Provide the [x, y] coordinate of the cell's center where the given text is located.  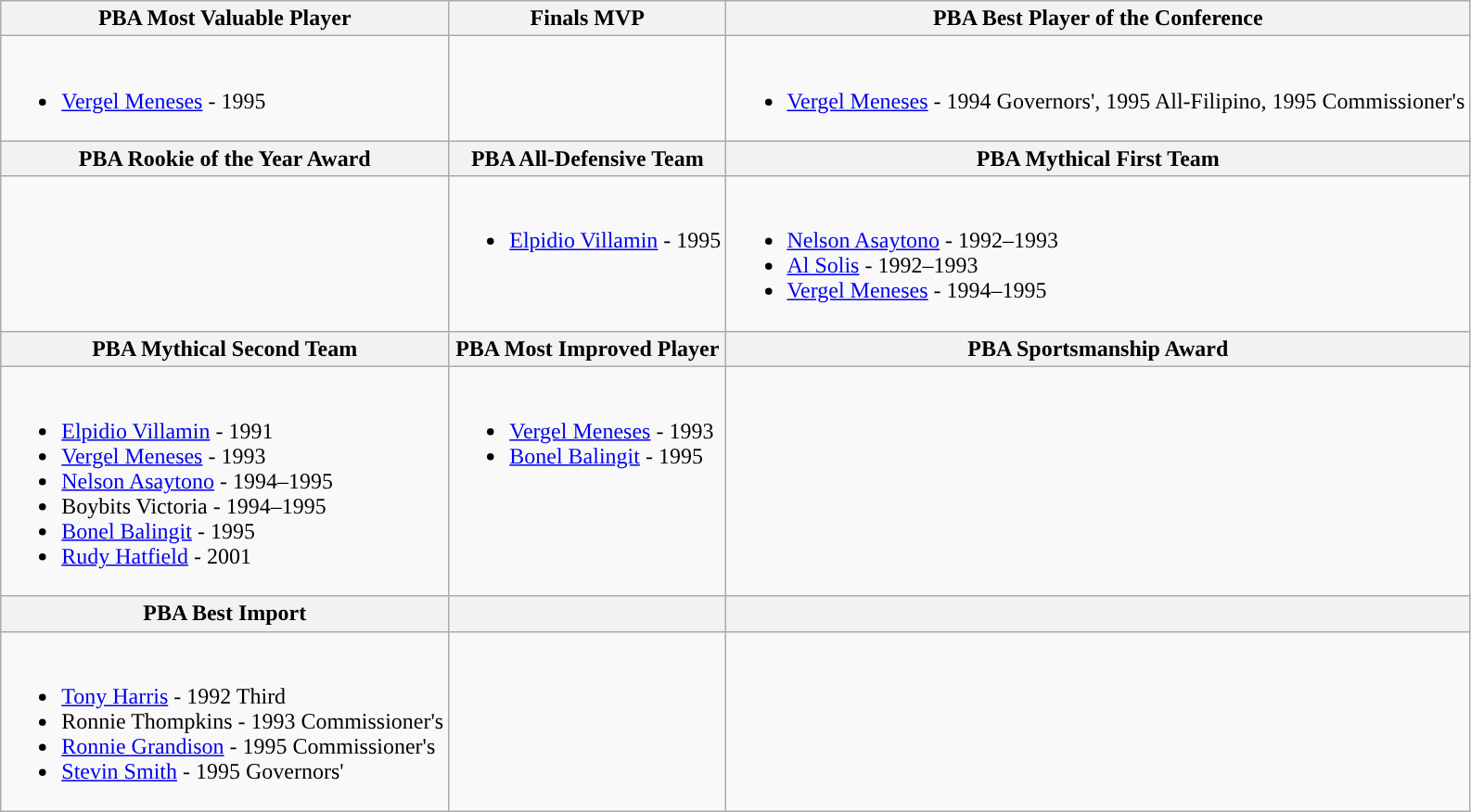
PBA Most Improved Player [588, 349]
PBA Sportsmanship Award [1098, 349]
PBA Best Import [224, 614]
PBA All-Defensive Team [588, 159]
Finals MVP [588, 19]
Vergel Meneses - 1993Bonel Balingit - 1995 [588, 481]
PBA Mythical Second Team [224, 349]
Elpidio Villamin - 1991Vergel Meneses - 1993Nelson Asaytono - 1994–1995Boybits Victoria - 1994–1995Bonel Balingit - 1995Rudy Hatfield - 2001 [224, 481]
PBA Rookie of the Year Award [224, 159]
Nelson Asaytono - 1992–1993Al Solis - 1992–1993Vergel Meneses - 1994–1995 [1098, 254]
PBA Best Player of the Conference [1098, 19]
Vergel Meneses - 1995 [224, 89]
Vergel Meneses - 1994 Governors', 1995 All-Filipino, 1995 Commissioner's [1098, 89]
PBA Most Valuable Player [224, 19]
Elpidio Villamin - 1995 [588, 254]
PBA Mythical First Team [1098, 159]
Tony Harris - 1992 ThirdRonnie Thompkins - 1993 Commissioner'sRonnie Grandison - 1995 Commissioner'sStevin Smith - 1995 Governors' [224, 721]
